Capture the cell that displays the provided text and extract its [X, Y] central coordinate. 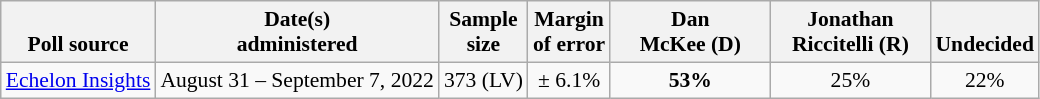
Poll source [78, 32]
± 6.1% [569, 80]
Undecided [984, 32]
Echelon Insights [78, 80]
JonathanRiccitelli (R) [850, 32]
22% [984, 80]
August 31 – September 7, 2022 [297, 80]
Date(s)administered [297, 32]
373 (LV) [484, 80]
DanMcKee (D) [690, 32]
Samplesize [484, 32]
25% [850, 80]
Marginof error [569, 32]
53% [690, 80]
